Provide the [x, y] coordinate of the cell's center where the given text is located.  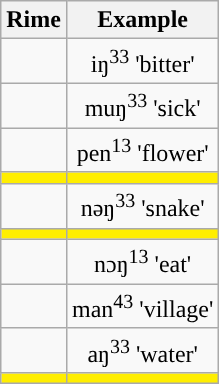
pen13 'flower' [142, 150]
iŋ33 'bitter' [142, 62]
Example [142, 20]
nəŋ33 'snake' [142, 206]
Rime [34, 20]
muŋ33 'sick' [142, 106]
nɔŋ13 'eat' [142, 262]
aŋ33 'water' [142, 350]
man43 'village' [142, 306]
